Detect which cell encompasses the target text, then output its (X, Y) center coordinate. 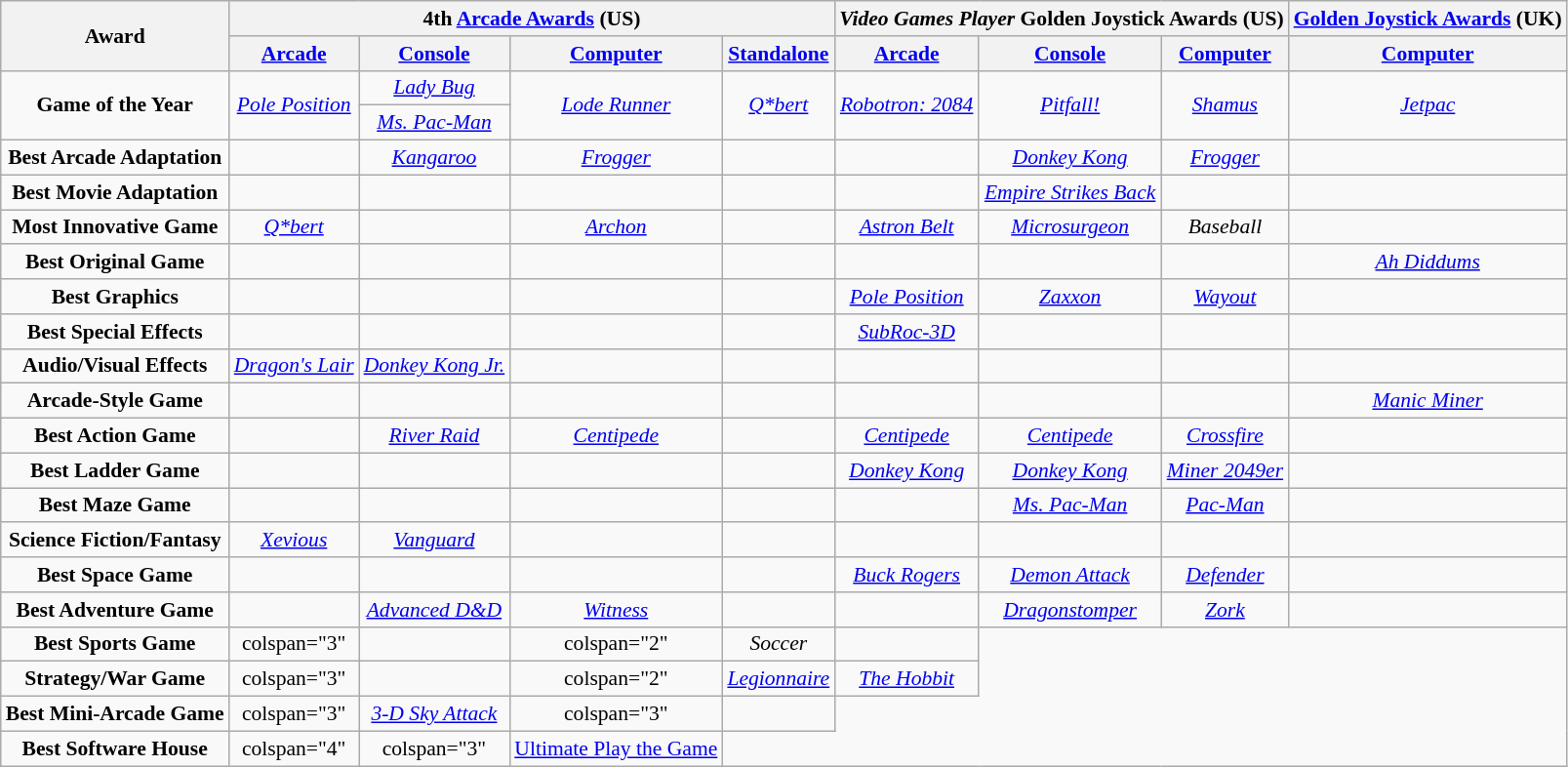
Soccer (779, 644)
Legionnaire (779, 679)
Dragonstomper (1069, 610)
Best Mini-Arcade Game (115, 714)
Best Graphics (115, 297)
Xevious (295, 541)
Buck Rogers (906, 575)
River Raid (435, 436)
Science Fiction/Fantasy (115, 541)
Strategy/War Game (115, 679)
Jetpac (1428, 105)
Audio/Visual Effects (115, 366)
Advanced D&D (435, 610)
Arcade-Style Game (115, 401)
Miner 2049er (1226, 470)
Ultimate Play the Game (616, 748)
Best Special Effects (115, 332)
Archon (616, 227)
Best Sports Game (115, 644)
Vanguard (435, 541)
Crossfire (1226, 436)
Best Maze Game (115, 505)
4th Arcade Awards (US) (533, 19)
Robotron: 2084 (906, 105)
3-D Sky Attack (435, 714)
Best Software House (115, 748)
Witness (616, 610)
Empire Strikes Back (1069, 192)
Golden Joystick Awards (UK) (1428, 19)
Zork (1226, 610)
Astron Belt (906, 227)
Game of the Year (115, 105)
Video Games Player Golden Joystick Awards (US) (1062, 19)
Wayout (1226, 297)
Manic Miner (1428, 401)
Baseball (1226, 227)
Best Original Game (115, 262)
Most Innovative Game (115, 227)
Pac-Man (1226, 505)
Shamus (1226, 105)
Dragon's Lair (295, 366)
Defender (1226, 575)
Best Space Game (115, 575)
Demon Attack (1069, 575)
Best Ladder Game (115, 470)
Best Movie Adaptation (115, 192)
Best Adventure Game (115, 610)
The Hobbit (906, 679)
Kangaroo (435, 158)
Zaxxon (1069, 297)
Pitfall! (1069, 105)
Lode Runner (616, 105)
Best Arcade Adaptation (115, 158)
colspan="4" (295, 748)
Lady Bug (435, 88)
Ah Diddums (1428, 262)
Best Action Game (115, 436)
Award (115, 35)
SubRoc-3D (906, 332)
Donkey Kong Jr. (435, 366)
Microsurgeon (1069, 227)
Standalone (779, 54)
